Return the [X, Y] coordinate for the center point of the cell that contains the specified text.  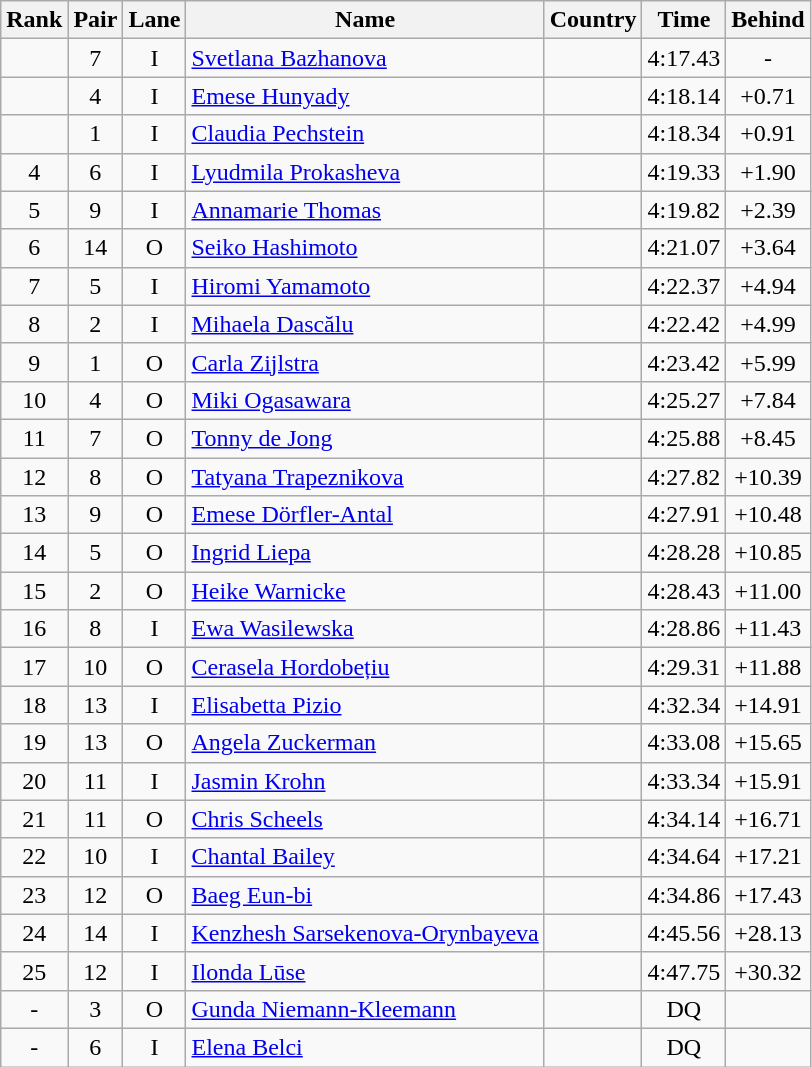
Claudia Pechstein [365, 134]
4:33.08 [684, 743]
Ewa Wasilewska [365, 629]
4:34.14 [684, 819]
4:28.86 [684, 629]
Hiromi Yamamoto [365, 286]
Lane [154, 20]
17 [34, 667]
4:27.82 [684, 477]
+8.45 [768, 438]
+15.91 [768, 781]
4:33.34 [684, 781]
Ingrid Liepa [365, 553]
+4.99 [768, 324]
+14.91 [768, 705]
Chris Scheels [365, 819]
Rank [34, 20]
4:27.91 [684, 515]
25 [34, 971]
+17.43 [768, 895]
4:21.07 [684, 248]
Tonny de Jong [365, 438]
+1.90 [768, 172]
24 [34, 933]
Cerasela Hordobețiu [365, 667]
4:19.33 [684, 172]
Baeg Eun-bi [365, 895]
+5.99 [768, 362]
Emese Dörfler-Antal [365, 515]
+4.94 [768, 286]
4:45.56 [684, 933]
+0.71 [768, 96]
+28.13 [768, 933]
23 [34, 895]
+10.85 [768, 553]
Time [684, 20]
Angela Zuckerman [365, 743]
+2.39 [768, 210]
18 [34, 705]
4:25.27 [684, 400]
4:47.75 [684, 971]
4:34.86 [684, 895]
21 [34, 819]
+11.43 [768, 629]
Pair [96, 20]
15 [34, 591]
4:18.34 [684, 134]
4:28.43 [684, 591]
+11.88 [768, 667]
Emese Hunyady [365, 96]
4:32.34 [684, 705]
+16.71 [768, 819]
+7.84 [768, 400]
Country [593, 20]
19 [34, 743]
4:23.42 [684, 362]
4:28.28 [684, 553]
22 [34, 857]
Gunda Niemann-Kleemann [365, 1009]
Elena Belci [365, 1047]
+30.32 [768, 971]
3 [96, 1009]
4:22.37 [684, 286]
Carla Zijlstra [365, 362]
Heike Warnicke [365, 591]
Ilonda Lūse [365, 971]
Chantal Bailey [365, 857]
Name [365, 20]
16 [34, 629]
Svetlana Bazhanova [365, 58]
+10.48 [768, 515]
Miki Ogasawara [365, 400]
Behind [768, 20]
Lyudmila Prokasheva [365, 172]
+3.64 [768, 248]
4:22.42 [684, 324]
+10.39 [768, 477]
4:25.88 [684, 438]
4:17.43 [684, 58]
Elisabetta Pizio [365, 705]
+0.91 [768, 134]
+11.00 [768, 591]
Seiko Hashimoto [365, 248]
Annamarie Thomas [365, 210]
4:34.64 [684, 857]
4:18.14 [684, 96]
4:29.31 [684, 667]
Kenzhesh Sarsekenova-Orynbayeva [365, 933]
4:19.82 [684, 210]
Jasmin Krohn [365, 781]
+15.65 [768, 743]
+17.21 [768, 857]
Mihaela Dascălu [365, 324]
Tatyana Trapeznikova [365, 477]
20 [34, 781]
